Pinpoint the cell where the given text exists, returning its [x, y] midpoint coordinate. 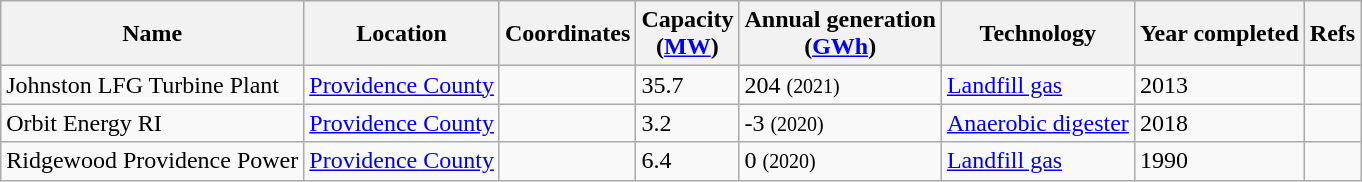
Annual generation(GWh) [840, 34]
0 (2020) [840, 161]
1990 [1219, 161]
Year completed [1219, 34]
2018 [1219, 123]
Technology [1038, 34]
2013 [1219, 85]
Name [152, 34]
Anaerobic digester [1038, 123]
Johnston LFG Turbine Plant [152, 85]
204 (2021) [840, 85]
Location [402, 34]
6.4 [688, 161]
Orbit Energy RI [152, 123]
35.7 [688, 85]
Refs [1332, 34]
Ridgewood Providence Power [152, 161]
3.2 [688, 123]
-3 (2020) [840, 123]
Coordinates [567, 34]
Capacity(MW) [688, 34]
